Return the (x, y) coordinate for the center point of the cell that contains the specified text.  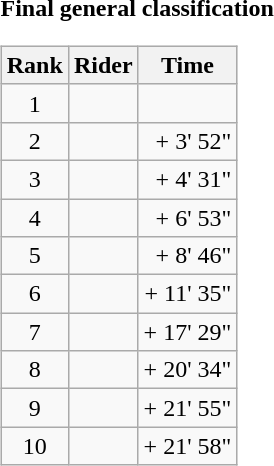
+ 6' 53" (188, 217)
8 (34, 370)
+ 8' 46" (188, 256)
Rider (103, 65)
+ 11' 35" (188, 294)
3 (34, 179)
+ 17' 29" (188, 332)
9 (34, 408)
7 (34, 332)
+ 20' 34" (188, 370)
6 (34, 294)
2 (34, 141)
+ 21' 58" (188, 446)
5 (34, 256)
+ 3' 52" (188, 141)
4 (34, 217)
Rank (34, 65)
10 (34, 446)
+ 4' 31" (188, 179)
1 (34, 103)
Time (188, 65)
+ 21' 55" (188, 408)
